Search for the cell housing the specified text and yield its (x, y) center coordinate. 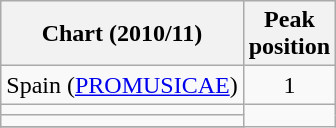
Spain (PROMUSICAE) (122, 85)
Peakposition (289, 34)
Chart (2010/11) (122, 34)
1 (289, 85)
